Return the [x, y] coordinate for the center point of the cell that contains the specified text.  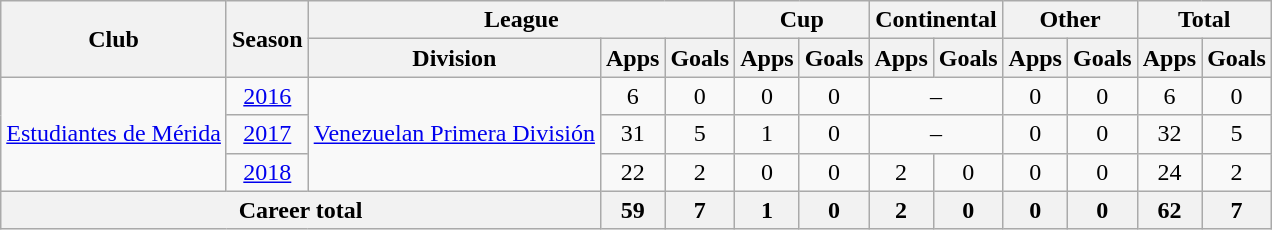
Season [267, 39]
Estudiantes de Mérida [114, 134]
Total [1204, 20]
Division [454, 58]
31 [632, 134]
62 [1169, 210]
Continental [936, 20]
Cup [802, 20]
Club [114, 39]
League [521, 20]
2017 [267, 134]
Venezuelan Primera División [454, 134]
59 [632, 210]
22 [632, 172]
32 [1169, 134]
Career total [301, 210]
2016 [267, 96]
24 [1169, 172]
2018 [267, 172]
Other [1070, 20]
